Provide the (X, Y) coordinate of the cell's center where the given text is located.  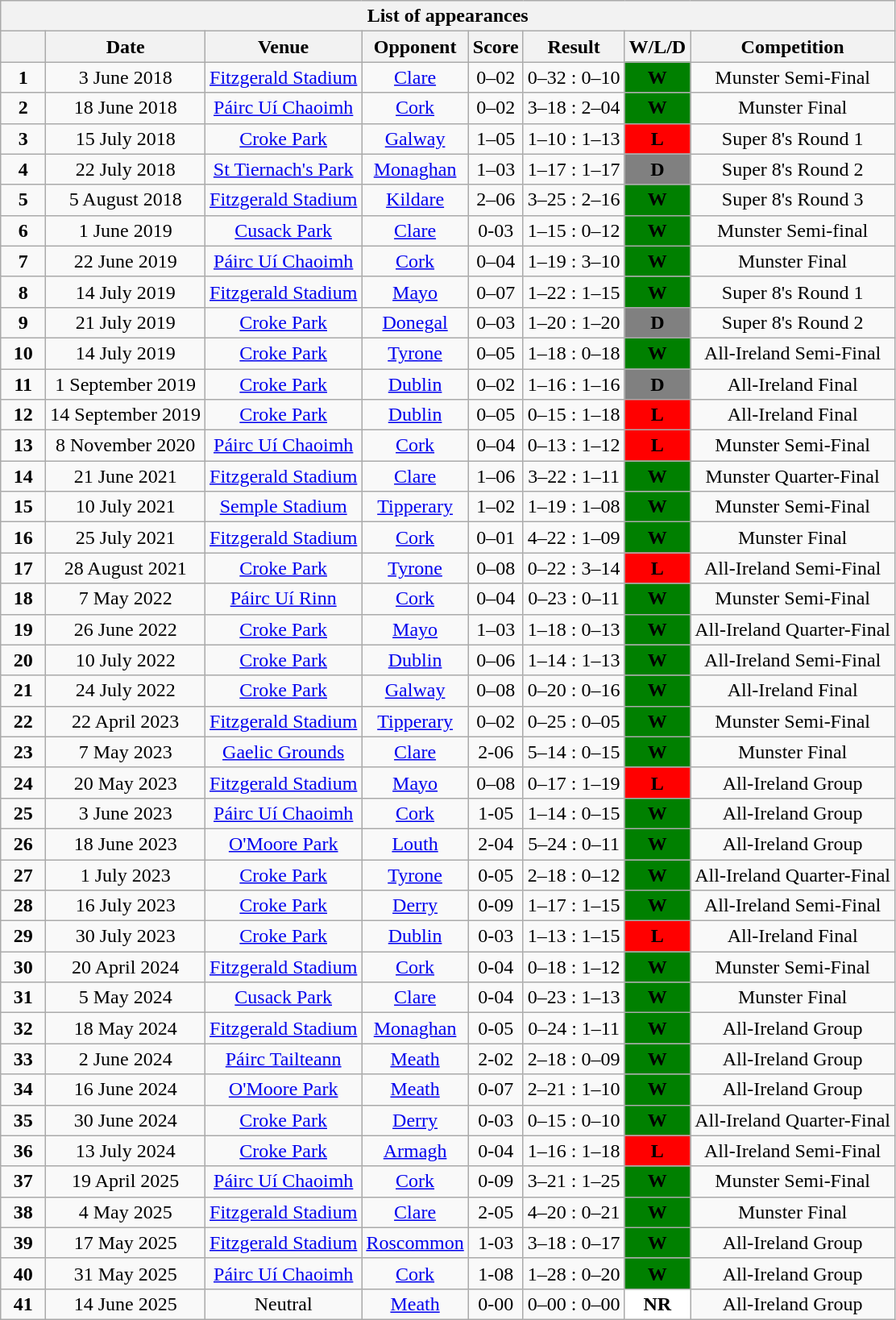
5 (23, 200)
3 June 2018 (126, 77)
21 June 2021 (126, 476)
St Tiernach's Park (284, 169)
3–18 : 0–17 (574, 1243)
Semple Stadium (284, 507)
4–20 : 0–21 (574, 1212)
33 (23, 1059)
Munster Semi-final (793, 230)
27 (23, 874)
1–17 : 1–17 (574, 169)
18 (23, 599)
1–19 : 3–10 (574, 261)
1–15 : 0–12 (574, 230)
3–25 : 2–16 (574, 200)
18 May 2024 (126, 1028)
22 June 2019 (126, 261)
22 (23, 721)
NR (657, 1304)
2–06 (496, 200)
13 (23, 446)
10 (23, 353)
1–10 : 1–13 (574, 139)
1–14 : 1–13 (574, 660)
1–16 : 1–18 (574, 1151)
7 (23, 261)
21 (23, 691)
0–22 : 3–14 (574, 568)
7 May 2022 (126, 599)
15 July 2018 (126, 139)
Opponent (415, 47)
1 July 2023 (126, 874)
4 (23, 169)
40 (23, 1273)
0–03 (496, 322)
0-07 (496, 1090)
Gaelic Grounds (284, 752)
2–18 : 0–12 (574, 874)
30 June 2024 (126, 1120)
31 (23, 998)
8 November 2020 (126, 446)
10 July 2021 (126, 507)
1–17 : 1–15 (574, 906)
0–18 : 1–12 (574, 967)
35 (23, 1120)
3 (23, 139)
23 (23, 752)
2–21 : 1–10 (574, 1090)
0–24 : 1–11 (574, 1028)
24 (23, 782)
Result (574, 47)
36 (23, 1151)
14 (23, 476)
1–05 (496, 139)
4–22 : 1–09 (574, 538)
1 June 2019 (126, 230)
16 June 2024 (126, 1090)
5–14 : 0–15 (574, 752)
1-05 (496, 813)
9 (23, 322)
4 May 2025 (126, 1212)
Score (496, 47)
20 (23, 660)
0–07 (496, 292)
17 May 2025 (126, 1243)
3–21 : 1–25 (574, 1181)
Páirc Uí Rinn (284, 599)
26 (23, 844)
20 May 2023 (126, 782)
Competition (793, 47)
34 (23, 1090)
31 May 2025 (126, 1273)
28 (23, 906)
37 (23, 1181)
Armagh (415, 1151)
0-00 (496, 1304)
18 June 2018 (126, 108)
1–14 : 0–15 (574, 813)
0–32 : 0–10 (574, 77)
0–01 (496, 538)
2 June 2024 (126, 1059)
1–28 : 0–20 (574, 1273)
1–19 : 1–08 (574, 507)
1–06 (496, 476)
30 (23, 967)
Neutral (284, 1304)
41 (23, 1304)
25 (23, 813)
0–17 : 1–19 (574, 782)
5 May 2024 (126, 998)
0–15 : 0–10 (574, 1120)
1-03 (496, 1243)
15 (23, 507)
13 July 2024 (126, 1151)
30 July 2023 (126, 936)
3–22 : 1–11 (574, 476)
5 August 2018 (126, 200)
1–13 : 1–15 (574, 936)
1 (23, 77)
1–18 : 0–18 (574, 353)
Donegal (415, 322)
28 August 2021 (126, 568)
Roscommon (415, 1243)
Kildare (415, 200)
0–13 : 1–12 (574, 446)
16 July 2023 (126, 906)
1–02 (496, 507)
11 (23, 384)
19 April 2025 (126, 1181)
List of appearances (448, 16)
Páirc Tailteann (284, 1059)
2-02 (496, 1059)
1-08 (496, 1273)
1–16 : 1–16 (574, 384)
3 June 2023 (126, 813)
6 (23, 230)
1 September 2019 (126, 384)
1–22 : 1–15 (574, 292)
25 July 2021 (126, 538)
20 April 2024 (126, 967)
2-04 (496, 844)
W/L/D (657, 47)
Date (126, 47)
2-05 (496, 1212)
14 September 2019 (126, 415)
21 July 2019 (126, 322)
1–20 : 1–20 (574, 322)
5–24 : 0–11 (574, 844)
0–15 : 1–18 (574, 415)
17 (23, 568)
2 (23, 108)
39 (23, 1243)
32 (23, 1028)
Louth (415, 844)
0–20 : 0–16 (574, 691)
19 (23, 629)
Munster Quarter-Final (793, 476)
26 June 2022 (126, 629)
14 June 2025 (126, 1304)
2-06 (496, 752)
12 (23, 415)
38 (23, 1212)
8 (23, 292)
1–18 : 0–13 (574, 629)
0–06 (496, 660)
22 July 2018 (126, 169)
0–00 : 0–00 (574, 1304)
29 (23, 936)
18 June 2023 (126, 844)
24 July 2022 (126, 691)
10 July 2022 (126, 660)
Super 8's Round 3 (793, 200)
16 (23, 538)
2–18 : 0–09 (574, 1059)
Venue (284, 47)
0–25 : 0–05 (574, 721)
7 May 2023 (126, 752)
22 April 2023 (126, 721)
3–18 : 2–04 (574, 108)
0–23 : 0–11 (574, 599)
0–23 : 1–13 (574, 998)
